Scan for the cell matching the given text and deliver its (X, Y) coordinate at center. 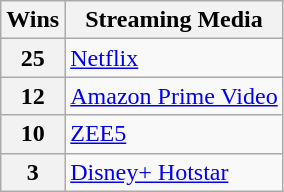
Amazon Prime Video (174, 96)
10 (33, 134)
ZEE5 (174, 134)
Wins (33, 20)
25 (33, 58)
3 (33, 172)
12 (33, 96)
Disney+ Hotstar (174, 172)
Netflix (174, 58)
Streaming Media (174, 20)
